Scan for the cell matching the given text and deliver its [x, y] coordinate at center. 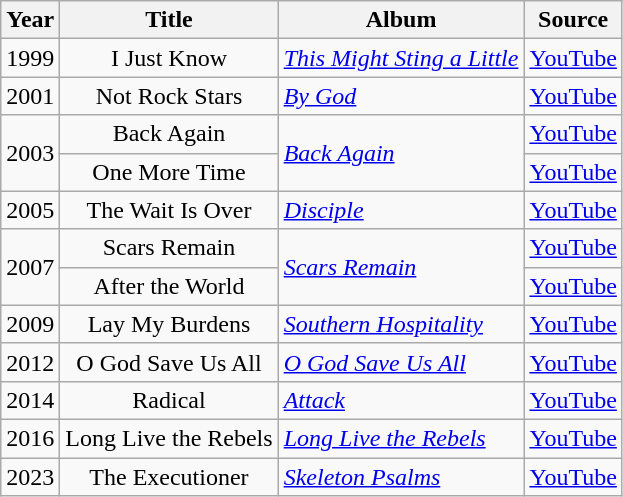
Attack [401, 400]
2009 [30, 324]
Radical [169, 400]
2003 [30, 153]
After the World [169, 286]
Not Rock Stars [169, 96]
2023 [30, 477]
2016 [30, 438]
2014 [30, 400]
By God [401, 96]
2001 [30, 96]
Source [573, 20]
1999 [30, 58]
2007 [30, 267]
This Might Sting a Little [401, 58]
One More Time [169, 172]
Skeleton Psalms [401, 477]
The Executioner [169, 477]
Disciple [401, 210]
Lay My Burdens [169, 324]
2005 [30, 210]
Year [30, 20]
Album [401, 20]
2012 [30, 362]
Southern Hospitality [401, 324]
Title [169, 20]
The Wait Is Over [169, 210]
I Just Know [169, 58]
